For the text-containing cell, return its midpoint in [x, y] coordinate format. 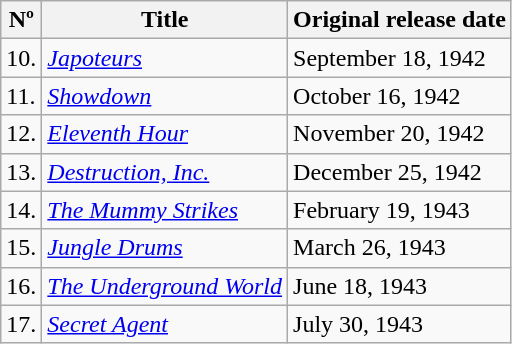
Original release date [400, 20]
Eleventh Hour [165, 134]
12. [22, 134]
September 18, 1942 [400, 58]
February 19, 1943 [400, 210]
Nº [22, 20]
17. [22, 324]
The Underground World [165, 286]
15. [22, 248]
November 20, 1942 [400, 134]
July 30, 1943 [400, 324]
The Mummy Strikes [165, 210]
14. [22, 210]
Title [165, 20]
December 25, 1942 [400, 172]
13. [22, 172]
Secret Agent [165, 324]
16. [22, 286]
Showdown [165, 96]
March 26, 1943 [400, 248]
Jungle Drums [165, 248]
Destruction, Inc. [165, 172]
June 18, 1943 [400, 286]
Japoteurs [165, 58]
10. [22, 58]
11. [22, 96]
October 16, 1942 [400, 96]
